Determine the [X, Y] coordinate at the center of the cell enclosing the given text.  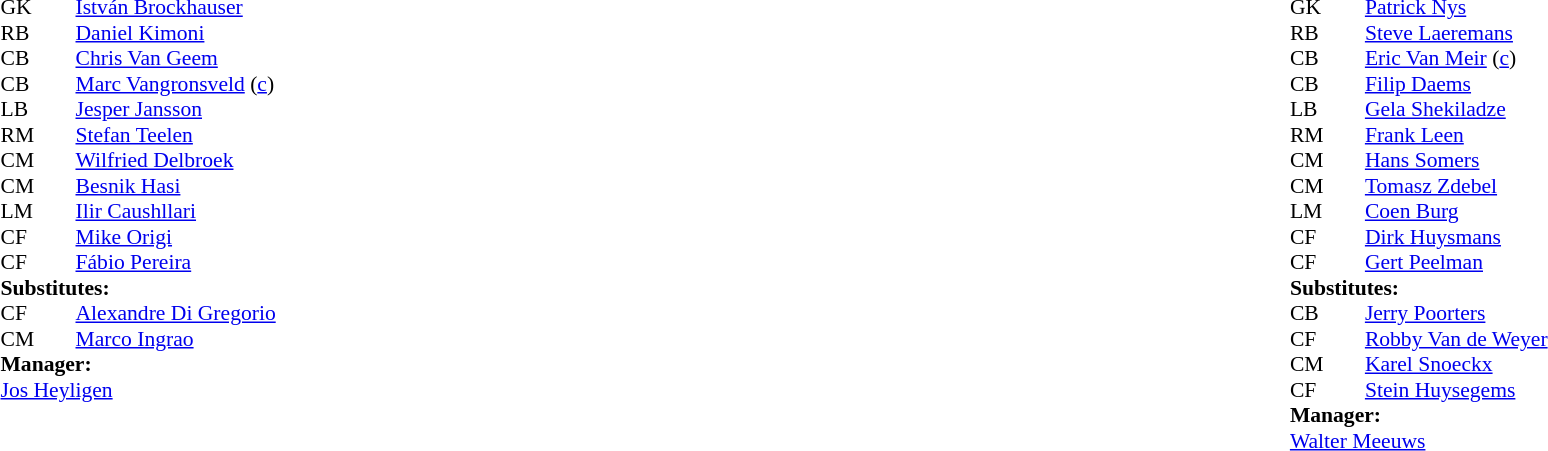
Jerry Poorters [1456, 313]
Frank Leen [1456, 135]
Hans Somers [1456, 161]
Eric Van Meir (c) [1456, 59]
Mike Origi [176, 237]
Stefan Teelen [176, 135]
Daniel Kimoni [176, 33]
Gert Peelman [1456, 263]
Wilfried Delbroek [176, 161]
Robby Van de Weyer [1456, 339]
Gela Shekiladze [1456, 109]
Jesper Jansson [176, 109]
Steve Laeremans [1456, 33]
Ilir Caushllari [176, 211]
Coen Burg [1456, 211]
Karel Snoeckx [1456, 365]
Marco Ingrao [176, 339]
Besnik Hasi [176, 186]
Chris Van Geem [176, 59]
Tomasz Zdebel [1456, 186]
Fábio Pereira [176, 263]
Alexandre Di Gregorio [176, 313]
Stein Huysegems [1456, 390]
Jos Heyligen [138, 390]
Dirk Huysmans [1456, 237]
Filip Daems [1456, 84]
Marc Vangronsveld (c) [176, 84]
